Identify which cell holds the provided text, then report its [x, y] central coordinate. 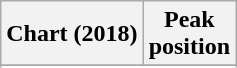
Peakposition [189, 34]
Chart (2018) [72, 34]
